Output the [x, y] coordinate of the center of the cell containing the given text.  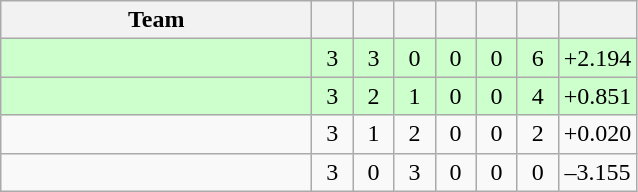
4 [538, 96]
+2.194 [598, 58]
Team [156, 20]
+0.851 [598, 96]
+0.020 [598, 134]
6 [538, 58]
–3.155 [598, 172]
